Identify which cell holds the provided text, then report its [X, Y] central coordinate. 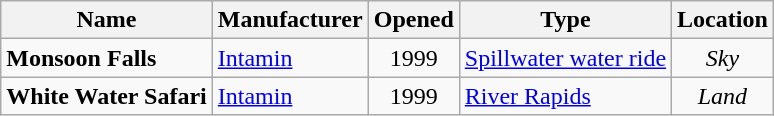
White Water Safari [107, 96]
Spillwater water ride [565, 58]
River Rapids [565, 96]
Opened [414, 20]
Location [723, 20]
Name [107, 20]
Type [565, 20]
Land [723, 96]
Manufacturer [290, 20]
Sky [723, 58]
Monsoon Falls [107, 58]
